For the text-containing cell, return its midpoint in (X, Y) coordinate format. 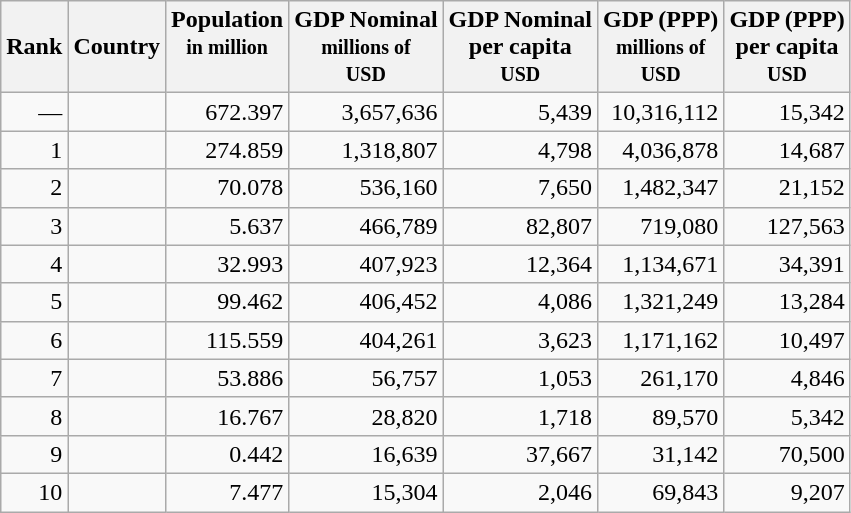
719,080 (660, 226)
5 (34, 302)
1,318,807 (366, 150)
5.637 (228, 226)
3 (34, 226)
GDP Nominalmillions ofUSD (366, 47)
7 (34, 378)
70,500 (787, 454)
3,657,636 (366, 112)
274.859 (228, 150)
15,304 (366, 492)
Populationin million (228, 47)
1,321,249 (660, 302)
1 (34, 150)
Rank (34, 47)
8 (34, 416)
4,798 (520, 150)
GDP Nominalper capitaUSD (520, 47)
407,923 (366, 264)
89,570 (660, 416)
32.993 (228, 264)
14,687 (787, 150)
12,364 (520, 264)
7,650 (520, 188)
1,134,671 (660, 264)
13,284 (787, 302)
Country (117, 47)
3,623 (520, 340)
7.477 (228, 492)
10,497 (787, 340)
69,843 (660, 492)
6 (34, 340)
70.078 (228, 188)
28,820 (366, 416)
406,452 (366, 302)
GDP (PPP)per capitaUSD (787, 47)
16.767 (228, 416)
2,046 (520, 492)
0.442 (228, 454)
— (34, 112)
1,171,162 (660, 340)
34,391 (787, 264)
9 (34, 454)
127,563 (787, 226)
5,439 (520, 112)
10,316,112 (660, 112)
1,482,347 (660, 188)
GDP (PPP)millions ofUSD (660, 47)
672.397 (228, 112)
1,053 (520, 378)
5,342 (787, 416)
4,036,878 (660, 150)
15,342 (787, 112)
82,807 (520, 226)
4,086 (520, 302)
115.559 (228, 340)
2 (34, 188)
4 (34, 264)
53.886 (228, 378)
16,639 (366, 454)
9,207 (787, 492)
261,170 (660, 378)
404,261 (366, 340)
536,160 (366, 188)
37,667 (520, 454)
21,152 (787, 188)
10 (34, 492)
466,789 (366, 226)
56,757 (366, 378)
31,142 (660, 454)
1,718 (520, 416)
99.462 (228, 302)
4,846 (787, 378)
